Identify which cell holds the provided text, then report its (X, Y) central coordinate. 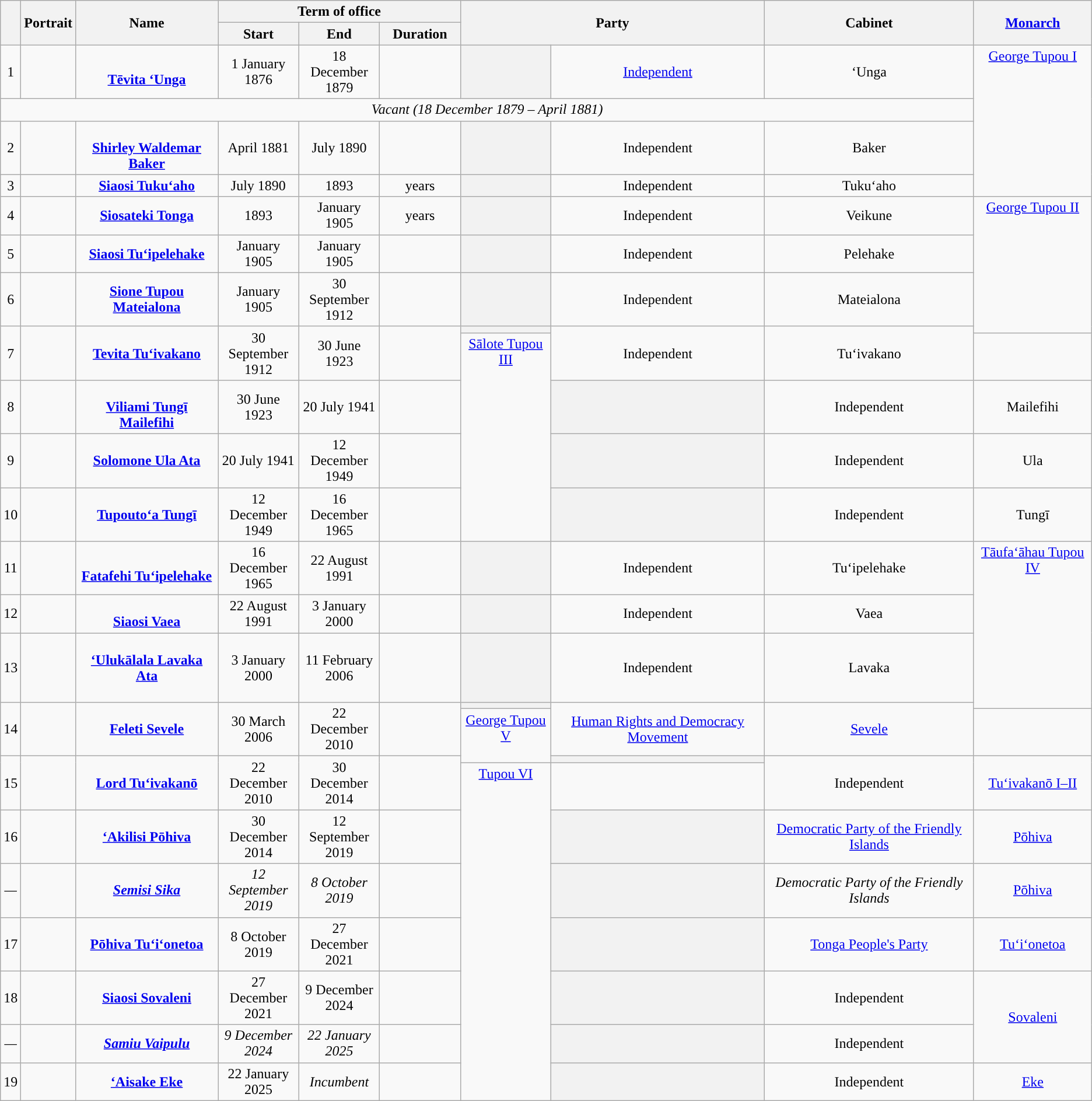
Party (612, 23)
15 (10, 783)
George Tupou II (1032, 265)
Veikune (869, 216)
Vacant (18 December 1879 – April 1881) (488, 110)
9 (10, 460)
Pelehake (869, 253)
Duration (420, 34)
Tāufaʻāhau Tupou IV (1032, 625)
Sione Tupou Mateialona (146, 299)
Sālote Tupou III (505, 436)
Monarch (1032, 23)
Lord Tuʻivakanō (146, 783)
Ula (1032, 460)
Eke (1032, 1082)
1 January 1876 (259, 72)
12 (10, 614)
18 (10, 998)
Portrait (48, 23)
13 (10, 667)
George Tupou I (1032, 121)
Solomone Ula Ata (146, 460)
Vaea (869, 614)
Baker (869, 148)
11 (10, 568)
End (339, 34)
Tupoutoʻa Tungī (146, 515)
Siaosi Tuʻipelehake (146, 253)
4 (10, 216)
1 (10, 72)
19 (10, 1082)
Feleti Sevele (146, 729)
18 December 1879 (339, 72)
5 (10, 253)
Samiu Vaipulu (146, 1043)
Siaosi Sovaleni (146, 998)
Tēvita ʻUnga (146, 72)
Sovaleni (1032, 1016)
Shirley Waldemar Baker (146, 148)
Tuʻivakanō I–II (1032, 783)
6 (10, 299)
14 (10, 729)
Tuʻipelehake (869, 568)
3 (10, 186)
Tungī (1032, 515)
Siaosi Tukuʻaho (146, 186)
Incumbent (339, 1082)
7 (10, 353)
2 (10, 148)
Pōhiva Tuʻiʻonetoa (146, 944)
Semisi Sika (146, 890)
Sevele (869, 729)
Start (259, 34)
Tuʻiʻonetoa (1032, 944)
8 (10, 407)
Term of office (339, 12)
Tupou VI (505, 931)
Human Rights and Democracy Movement (658, 729)
17 (10, 944)
Tonga People's Party (869, 944)
Mailefihi (1032, 407)
Viliami Tungī Mailefihi (146, 407)
Fatafehi Tuʻipelehake (146, 568)
Lavaka (869, 667)
ʻUlukālala Lavaka Ata (146, 667)
ʻAkilisi Pōhiva (146, 837)
Cabinet (869, 23)
George Tupou V (505, 736)
16 (10, 837)
30 March 2006 (259, 729)
Tevita Tuʻivakano (146, 353)
April 1881 (259, 148)
Mateialona (869, 299)
ʻUnga (869, 72)
11 February 2006 (339, 667)
Tuʻivakano (869, 353)
Tukuʻaho (869, 186)
ʻAisake Eke (146, 1082)
Siaosi Vaea (146, 614)
Name (146, 23)
10 (10, 515)
Siosateki Tonga (146, 216)
